From the cell containing the given text, extract its center point as (x, y) coordinate. 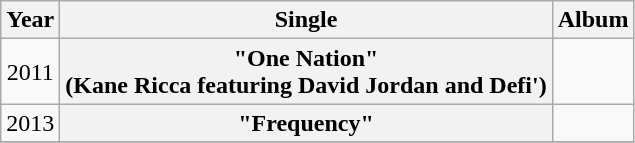
"Frequency" (306, 123)
Album (593, 20)
Year (30, 20)
Single (306, 20)
"One Nation"(Kane Ricca featuring David Jordan and Defi') (306, 72)
2011 (30, 72)
2013 (30, 123)
